Detect which cell encompasses the target text, then output its (X, Y) center coordinate. 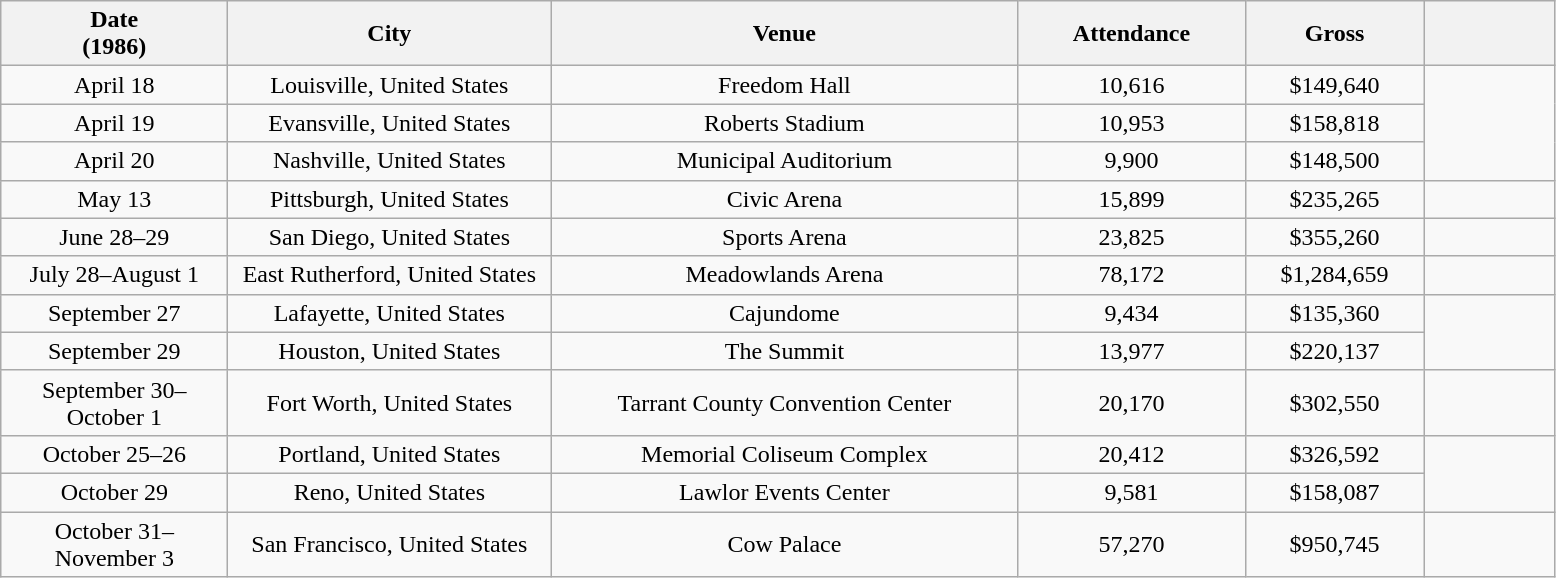
Lawlor Events Center (784, 492)
July 28–August 1 (114, 275)
October 25–26 (114, 454)
9,900 (1132, 161)
$220,137 (1334, 351)
Attendance (1132, 34)
Gross (1334, 34)
April 20 (114, 161)
15,899 (1132, 199)
$950,745 (1334, 544)
Evansville, United States (390, 123)
Venue (784, 34)
The Summit (784, 351)
$1,284,659 (1334, 275)
$235,265 (1334, 199)
Nashville, United States (390, 161)
June 28–29 (114, 237)
Cow Palace (784, 544)
$148,500 (1334, 161)
23,825 (1132, 237)
October 29 (114, 492)
$135,360 (1334, 313)
$326,592 (1334, 454)
City (390, 34)
Houston, United States (390, 351)
September 30–October 1 (114, 402)
Fort Worth, United States (390, 402)
September 27 (114, 313)
13,977 (1132, 351)
57,270 (1132, 544)
Municipal Auditorium (784, 161)
May 13 (114, 199)
Pittsburgh, United States (390, 199)
Portland, United States (390, 454)
9,581 (1132, 492)
April 19 (114, 123)
Louisville, United States (390, 85)
9,434 (1132, 313)
Lafayette, United States (390, 313)
Reno, United States (390, 492)
Civic Arena (784, 199)
10,953 (1132, 123)
East Rutherford, United States (390, 275)
Roberts Stadium (784, 123)
April 18 (114, 85)
San Diego, United States (390, 237)
Date(1986) (114, 34)
Cajundome (784, 313)
Memorial Coliseum Complex (784, 454)
October 31–November 3 (114, 544)
$149,640 (1334, 85)
Tarrant County Convention Center (784, 402)
$158,087 (1334, 492)
20,170 (1132, 402)
Meadowlands Arena (784, 275)
$302,550 (1334, 402)
Sports Arena (784, 237)
$158,818 (1334, 123)
September 29 (114, 351)
San Francisco, United States (390, 544)
Freedom Hall (784, 85)
$355,260 (1334, 237)
10,616 (1132, 85)
78,172 (1132, 275)
20,412 (1132, 454)
